Provide the (x, y) coordinate of the cell's center where the given text is located.  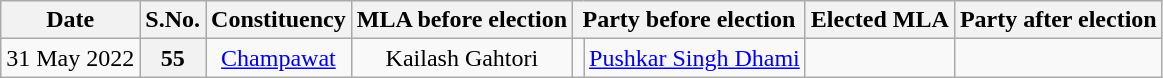
Party before election (690, 20)
Pushkar Singh Dhami (695, 58)
Constituency (279, 20)
Date (70, 20)
Kailash Gahtori (462, 58)
MLA before election (462, 20)
55 (173, 58)
Party after election (1058, 20)
Champawat (279, 58)
S.No. (173, 20)
31 May 2022 (70, 58)
Elected MLA (880, 20)
